Pinpoint the cell where the given text exists, returning its (x, y) midpoint coordinate. 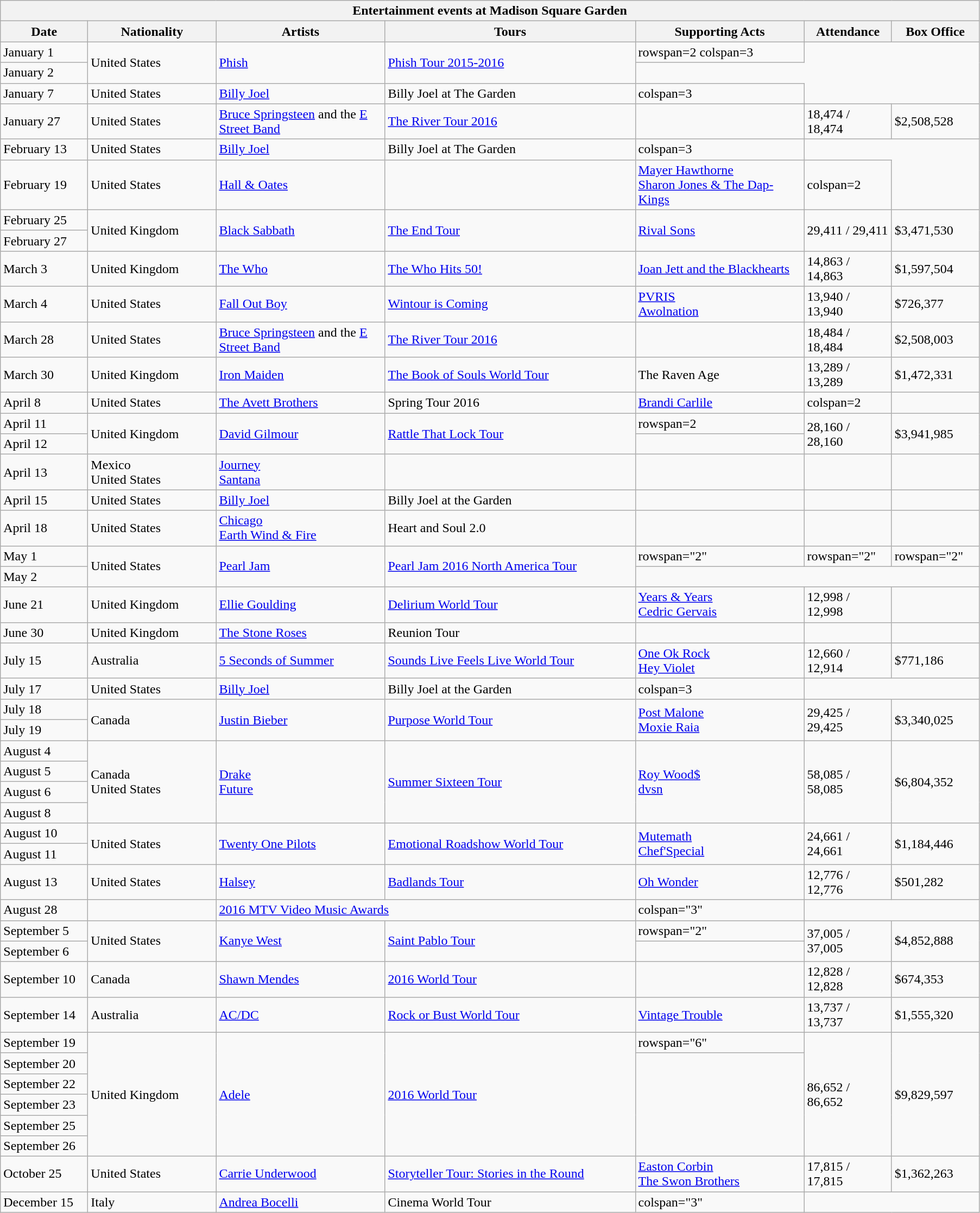
July 15 (45, 660)
July 17 (45, 688)
Oh Wonder (720, 882)
58,085 / 58,085 (848, 782)
Easton CorbinThe Swon Brothers (720, 1174)
The Book of Souls World Tour (510, 375)
Phish Tour 2015-2016 (510, 62)
March 4 (45, 304)
Date (45, 31)
AC/DC (301, 1014)
Italy (152, 1202)
September 5 (45, 931)
February 13 (45, 149)
Justin Bieber (301, 719)
April 8 (45, 403)
ChicagoEarth Wind & Fire (301, 528)
2016 MTV Video Music Awards (426, 910)
The Who (301, 268)
April 15 (45, 500)
CanadaUnited States (152, 782)
September 19 (45, 1043)
Pearl Jam 2016 North America Tour (510, 566)
September 22 (45, 1084)
Iron Maiden (301, 375)
29,425 / 29,425 (848, 719)
September 20 (45, 1063)
Storyteller Tour: Stories in the Round (510, 1174)
29,411 / 29,411 (848, 230)
24,661 / 24,661 (848, 844)
Pearl Jam (301, 566)
Twenty One Pilots (301, 844)
$1,362,263 (935, 1174)
August 5 (45, 772)
rowspan=2 (720, 424)
PVRISAwolnation (720, 304)
Artists (301, 31)
DrakeFuture (301, 782)
37,005 / 37,005 (848, 941)
12,828 / 12,828 (848, 980)
December 15 (45, 1202)
March 30 (45, 375)
Andrea Bocelli (301, 1202)
September 23 (45, 1104)
February 27 (45, 241)
$674,353 (935, 980)
$771,186 (935, 660)
January 27 (45, 122)
Attendance (848, 31)
28,160 / 28,160 (848, 434)
Carrie Underwood (301, 1174)
May 1 (45, 556)
April 13 (45, 472)
Fall Out Boy (301, 304)
$501,282 (935, 882)
Post MaloneMoxie Raia (720, 719)
Rattle That Lock Tour (510, 434)
The Raven Age (720, 375)
Halsey (301, 882)
$6,804,352 (935, 782)
The Who Hits 50! (510, 268)
Ellie Goulding (301, 605)
August 28 (45, 910)
May 2 (45, 577)
Brandi Carlile (720, 403)
March 28 (45, 339)
Shawn Mendes (301, 980)
Saint Pablo Tour (510, 941)
The End Tour (510, 230)
18,474 / 18,474 (848, 122)
August 6 (45, 792)
$4,852,888 (935, 941)
Wintour is Coming (510, 304)
July 18 (45, 709)
Delirium World Tour (510, 605)
12,776 / 12,776 (848, 882)
Rock or Bust World Tour (510, 1014)
April 18 (45, 528)
14,863 / 14,863 (848, 268)
April 11 (45, 424)
August 13 (45, 882)
Joan Jett and the Blackhearts (720, 268)
rowspan="6" (720, 1043)
$3,941,985 (935, 434)
April 12 (45, 444)
$2,508,003 (935, 339)
June 21 (45, 605)
$1,597,504 (935, 268)
October 25 (45, 1174)
$1,472,331 (935, 375)
13,940 / 13,940 (848, 304)
Nationality (152, 31)
David Gilmour (301, 434)
Supporting Acts (720, 31)
$3,471,530 (935, 230)
September 6 (45, 951)
March 3 (45, 268)
$2,508,528 (935, 122)
18,484 / 18,484 (848, 339)
Hall & Oates (301, 185)
September 25 (45, 1126)
Vintage Trouble (720, 1014)
Box Office (935, 31)
February 25 (45, 220)
Purpose World Tour (510, 719)
Black Sabbath (301, 230)
June 30 (45, 633)
January 2 (45, 73)
July 19 (45, 730)
Cinema World Tour (510, 1202)
MutemathChef'Special (720, 844)
17,815 / 17,815 (848, 1174)
Emotional Roadshow World Tour (510, 844)
January 7 (45, 93)
Spring Tour 2016 (510, 403)
Badlands Tour (510, 882)
rowspan=2 colspan=3 (720, 52)
Roy Wood$dvsn (720, 782)
Phish (301, 62)
$726,377 (935, 304)
12,660 / 12,914 (848, 660)
Mayer HawthorneSharon Jones & The Dap-Kings (720, 185)
5 Seconds of Summer (301, 660)
Rival Sons (720, 230)
The Stone Roses (301, 633)
Entertainment events at Madison Square Garden (490, 11)
Kanye West (301, 941)
Summer Sixteen Tour (510, 782)
August 4 (45, 751)
$1,555,320 (935, 1014)
13,289 / 13,289 (848, 375)
August 8 (45, 813)
86,652 / 86,652 (848, 1094)
$3,340,025 (935, 719)
The Avett Brothers (301, 403)
JourneySantana (301, 472)
Adele (301, 1094)
February 19 (45, 185)
Reunion Tour (510, 633)
One Ok RockHey Violet (720, 660)
13,737 / 13,737 (848, 1014)
September 26 (45, 1146)
MexicoUnited States (152, 472)
Years & YearsCedric Gervais (720, 605)
12,998 / 12,998 (848, 605)
Tours (510, 31)
Sounds Live Feels Live World Tour (510, 660)
January 1 (45, 52)
$9,829,597 (935, 1094)
August 11 (45, 854)
September 14 (45, 1014)
Heart and Soul 2.0 (510, 528)
September 10 (45, 980)
August 10 (45, 833)
$1,184,446 (935, 844)
